Detect which cell encompasses the target text, then output its (x, y) center coordinate. 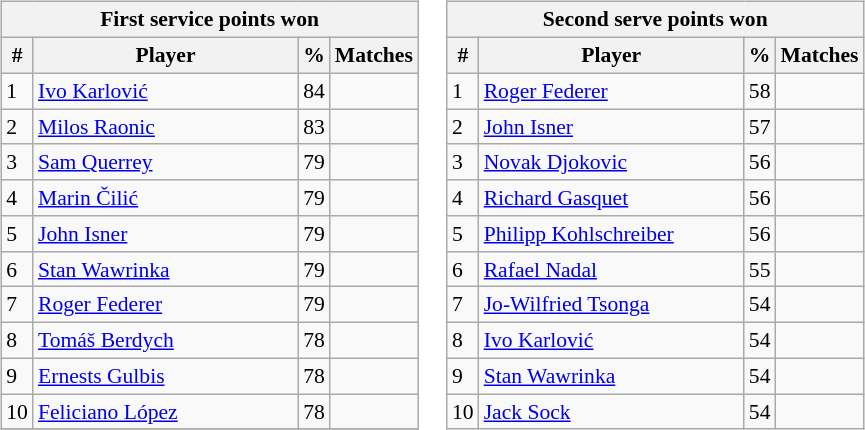
58 (760, 91)
Sam Querrey (166, 162)
Jack Sock (612, 412)
Rafael Nadal (612, 269)
First service points won (210, 20)
Second serve points won (656, 20)
Richard Gasquet (612, 198)
83 (314, 127)
Marin Čilić (166, 198)
Tomáš Berdych (166, 340)
Novak Djokovic (612, 162)
Jo-Wilfried Tsonga (612, 305)
55 (760, 269)
84 (314, 91)
Philipp Kohlschreiber (612, 234)
Milos Raonic (166, 127)
Feliciano López (166, 412)
Ernests Gulbis (166, 376)
57 (760, 127)
